Return (X, Y) of the center of cell containing provided text 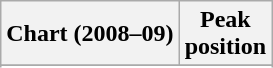
Chart (2008–09) (90, 34)
Peakposition (225, 34)
